Find where the given text appears and provide that cell's center as (x, y) coordinate. 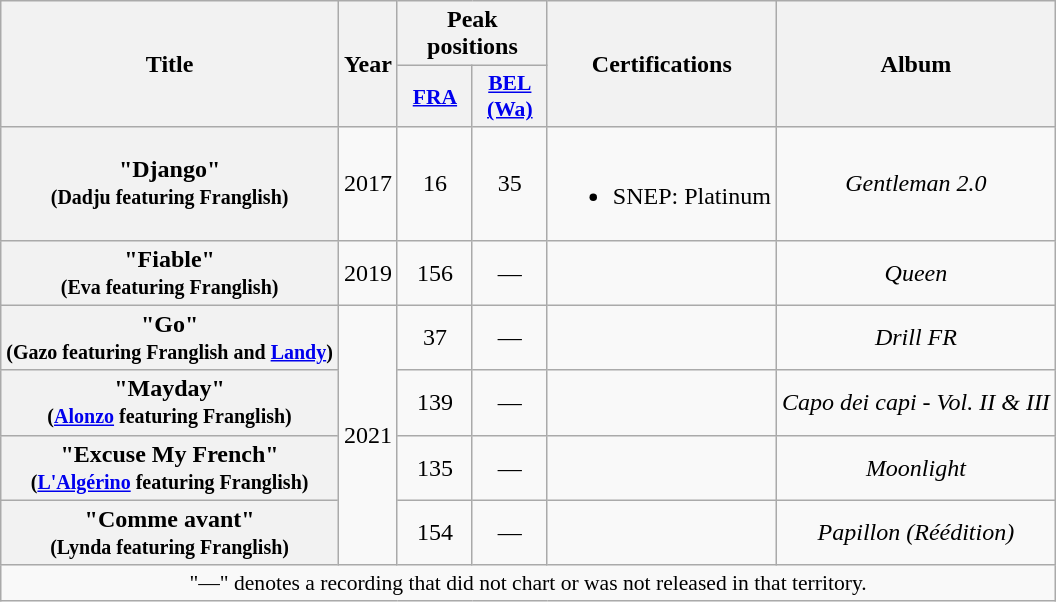
Album (916, 64)
SNEP: Platinum (662, 184)
FRA (434, 96)
Moonlight (916, 468)
Papillon (Réédition) (916, 532)
154 (434, 532)
156 (434, 272)
"Go" (Gazo featuring Franglish and Landy) (170, 338)
Queen (916, 272)
139 (434, 402)
"Fiable" (Eva featuring Franglish) (170, 272)
Certifications (662, 64)
Drill FR (916, 338)
Gentleman 2.0 (916, 184)
Title (170, 64)
"Comme avant" (Lynda featuring Franglish) (170, 532)
37 (434, 338)
2017 (368, 184)
"Django" (Dadju featuring Franglish) (170, 184)
2019 (368, 272)
"Excuse My French" (L'Algérino featuring Franglish) (170, 468)
"Mayday" (Alonzo featuring Franglish) (170, 402)
Peak positions (472, 34)
2021 (368, 435)
"—" denotes a recording that did not chart or was not released in that territory. (528, 583)
Year (368, 64)
Capo dei capi - Vol. II & III (916, 402)
35 (510, 184)
16 (434, 184)
135 (434, 468)
BEL (Wa) (510, 96)
